Scan for the cell matching the given text and deliver its (x, y) coordinate at center. 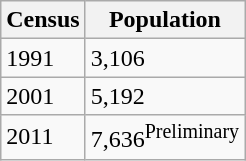
2001 (43, 96)
1991 (43, 58)
Population (164, 20)
2011 (43, 138)
3,106 (164, 58)
Census (43, 20)
7,636Preliminary (164, 138)
5,192 (164, 96)
